Capture the cell that displays the provided text and extract its (X, Y) central coordinate. 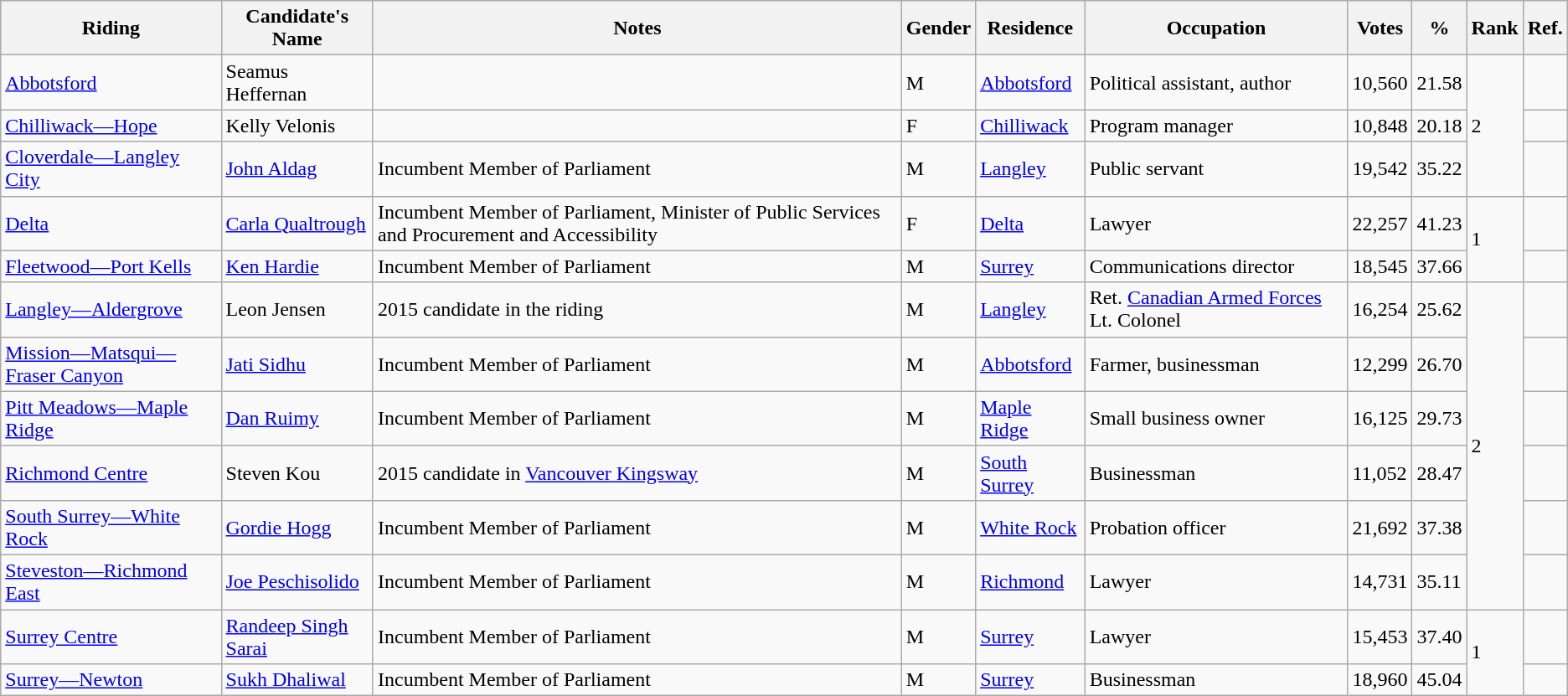
Surrey Centre (111, 637)
Randeep Singh Sarai (297, 637)
35.11 (1439, 581)
19,542 (1380, 169)
Leon Jensen (297, 310)
Occupation (1216, 28)
Joe Peschisolido (297, 581)
41.23 (1439, 223)
Steveston—Richmond East (111, 581)
15,453 (1380, 637)
Seamus Heffernan (297, 82)
21,692 (1380, 528)
18,960 (1380, 680)
Chilliwack (1030, 126)
10,848 (1380, 126)
22,257 (1380, 223)
10,560 (1380, 82)
Notes (637, 28)
Richmond (1030, 581)
Sukh Dhaliwal (297, 680)
Incumbent Member of Parliament, Minister of Public Services and Procurement and Accessibility (637, 223)
Votes (1380, 28)
16,125 (1380, 419)
Kelly Velonis (297, 126)
20.18 (1439, 126)
Small business owner (1216, 419)
Rank (1494, 28)
28.47 (1439, 472)
Carla Qualtrough (297, 223)
Ret. Canadian Armed Forces Lt. Colonel (1216, 310)
Mission—Matsqui—Fraser Canyon (111, 363)
25.62 (1439, 310)
26.70 (1439, 363)
Candidate's Name (297, 28)
Fleetwood—Port Kells (111, 266)
Residence (1030, 28)
Ref. (1545, 28)
Program manager (1216, 126)
Gordie Hogg (297, 528)
16,254 (1380, 310)
18,545 (1380, 266)
White Rock (1030, 528)
37.38 (1439, 528)
35.22 (1439, 169)
Gender (938, 28)
Maple Ridge (1030, 419)
Richmond Centre (111, 472)
Chilliwack—Hope (111, 126)
Riding (111, 28)
John Aldag (297, 169)
% (1439, 28)
Jati Sidhu (297, 363)
South Surrey—White Rock (111, 528)
2015 candidate in the riding (637, 310)
Dan Ruimy (297, 419)
Pitt Meadows—Maple Ridge (111, 419)
Public servant (1216, 169)
South Surrey (1030, 472)
11,052 (1380, 472)
Probation officer (1216, 528)
12,299 (1380, 363)
29.73 (1439, 419)
Langley—Aldergrove (111, 310)
37.66 (1439, 266)
Cloverdale—Langley City (111, 169)
21.58 (1439, 82)
Surrey—Newton (111, 680)
45.04 (1439, 680)
Communications director (1216, 266)
37.40 (1439, 637)
14,731 (1380, 581)
2015 candidate in Vancouver Kingsway (637, 472)
Steven Kou (297, 472)
Ken Hardie (297, 266)
Political assistant, author (1216, 82)
Farmer, businessman (1216, 363)
